Identify which cell holds the provided text, then report its [X, Y] central coordinate. 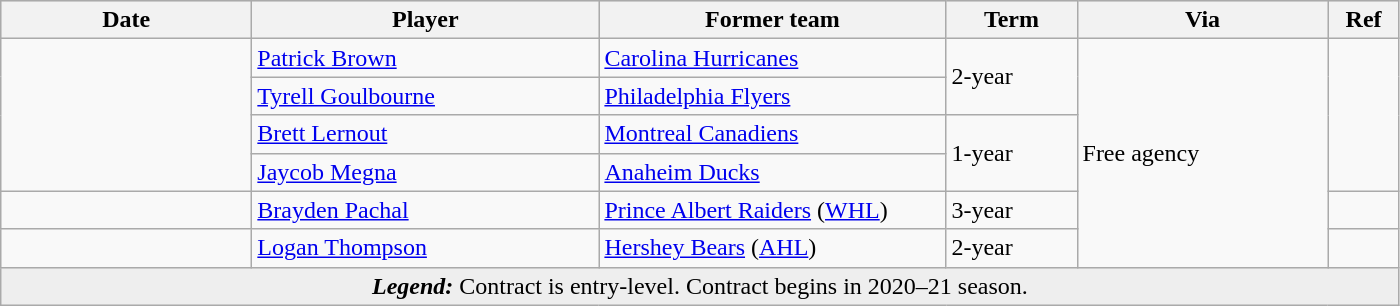
Free agency [1202, 153]
Legend: Contract is entry-level. Contract begins in 2020–21 season. [700, 286]
Tyrell Goulbourne [426, 96]
Patrick Brown [426, 58]
Via [1202, 20]
Prince Albert Raiders (WHL) [772, 210]
Term [1012, 20]
Carolina Hurricanes [772, 58]
Logan Thompson [426, 248]
Player [426, 20]
3-year [1012, 210]
Jaycob Megna [426, 172]
Brett Lernout [426, 134]
Former team [772, 20]
1-year [1012, 153]
Ref [1364, 20]
Date [126, 20]
Montreal Canadiens [772, 134]
Hershey Bears (AHL) [772, 248]
Anaheim Ducks [772, 172]
Brayden Pachal [426, 210]
Philadelphia Flyers [772, 96]
